Output the (x, y) coordinate of the center of the cell containing the given text.  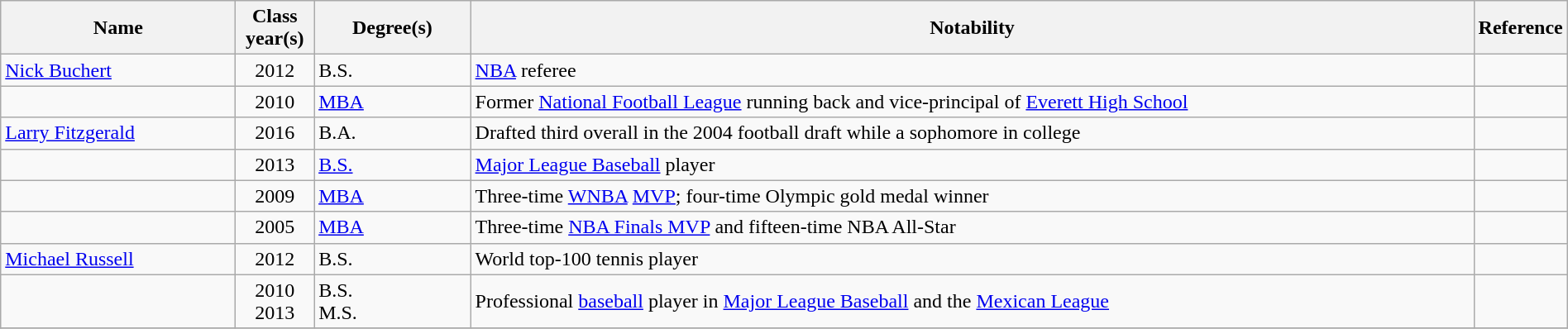
Larry Fitzgerald (118, 133)
Professional baseball player in Major League Baseball and the Mexican League (973, 301)
Notability (973, 28)
B.S.M.S. (392, 301)
2009 (275, 196)
Reference (1520, 28)
Major League Baseball player (973, 164)
Three-time NBA Finals MVP and fifteen-time NBA All-Star (973, 227)
2005 (275, 227)
World top-100 tennis player (973, 259)
Three-time WNBA MVP; four-time Olympic gold medal winner (973, 196)
Name (118, 28)
Degree(s) (392, 28)
Class year(s) (275, 28)
20102013 (275, 301)
B.A. (392, 133)
2013 (275, 164)
2016 (275, 133)
Michael Russell (118, 259)
Drafted third overall in the 2004 football draft while a sophomore in college (973, 133)
2010 (275, 102)
Former National Football League running back and vice-principal of Everett High School (973, 102)
Nick Buchert (118, 70)
NBA referee (973, 70)
